Find where the given text appears and provide that cell's center as [X, Y] coordinate. 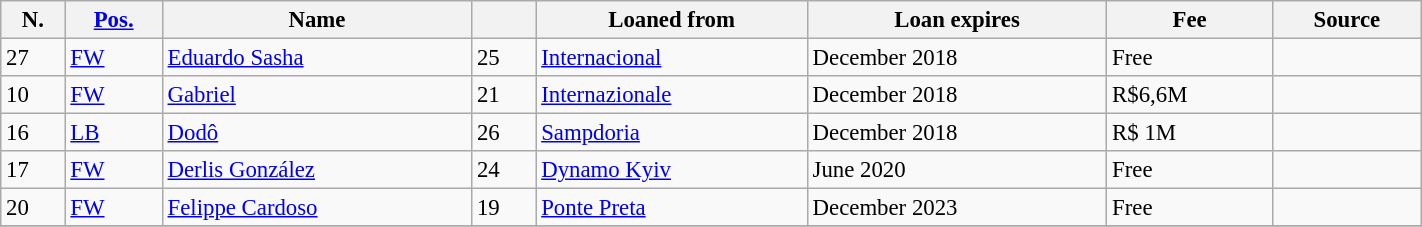
Dodô [316, 133]
Dynamo Kyiv [672, 170]
24 [504, 170]
June 2020 [957, 170]
19 [504, 208]
Internacional [672, 58]
Gabriel [316, 95]
Loan expires [957, 20]
R$6,6M [1190, 95]
Loaned from [672, 20]
Fee [1190, 20]
26 [504, 133]
17 [33, 170]
N. [33, 20]
R$ 1M [1190, 133]
Eduardo Sasha [316, 58]
Internazionale [672, 95]
10 [33, 95]
Sampdoria [672, 133]
Ponte Preta [672, 208]
Pos. [114, 20]
December 2023 [957, 208]
Source [1346, 20]
27 [33, 58]
Name [316, 20]
21 [504, 95]
Derlis González [316, 170]
25 [504, 58]
Felippe Cardoso [316, 208]
16 [33, 133]
20 [33, 208]
LB [114, 133]
